Extract the (X, Y) coordinate from the center of the cell holding the provided text.  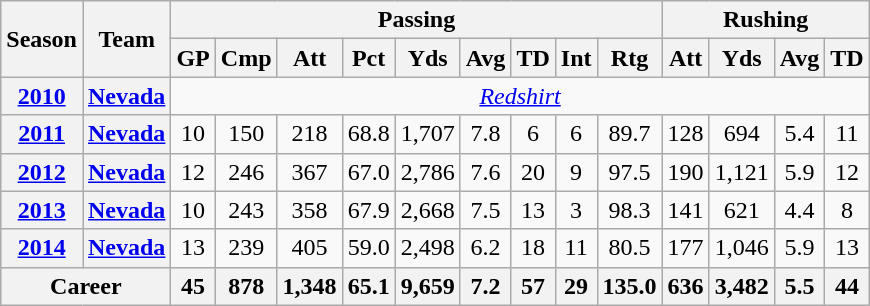
177 (686, 248)
3 (576, 210)
636 (686, 286)
Int (576, 58)
6.2 (486, 248)
89.7 (630, 134)
GP (193, 58)
68.8 (368, 134)
1,046 (742, 248)
218 (310, 134)
Rushing (766, 20)
67.0 (368, 172)
Passing (416, 20)
Season (42, 39)
4.4 (800, 210)
2012 (42, 172)
239 (246, 248)
59.0 (368, 248)
2,498 (428, 248)
65.1 (368, 286)
621 (742, 210)
7.8 (486, 134)
2010 (42, 96)
878 (246, 286)
97.5 (630, 172)
5.4 (800, 134)
190 (686, 172)
67.9 (368, 210)
Pct (368, 58)
98.3 (630, 210)
2014 (42, 248)
5.5 (800, 286)
8 (847, 210)
7.5 (486, 210)
9,659 (428, 286)
243 (246, 210)
29 (576, 286)
7.6 (486, 172)
1,707 (428, 134)
Redshirt (520, 96)
358 (310, 210)
405 (310, 248)
128 (686, 134)
45 (193, 286)
135.0 (630, 286)
3,482 (742, 286)
20 (533, 172)
Cmp (246, 58)
367 (310, 172)
2,668 (428, 210)
44 (847, 286)
694 (742, 134)
7.2 (486, 286)
Career (86, 286)
2,786 (428, 172)
246 (246, 172)
1,348 (310, 286)
2011 (42, 134)
57 (533, 286)
9 (576, 172)
150 (246, 134)
18 (533, 248)
Team (126, 39)
80.5 (630, 248)
1,121 (742, 172)
Rtg (630, 58)
2013 (42, 210)
141 (686, 210)
